From the cell containing the given text, extract its center point as (x, y) coordinate. 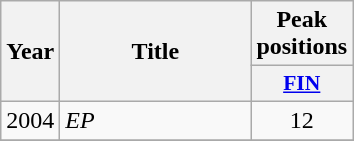
EP (156, 120)
FIN (302, 84)
Title (156, 52)
Year (30, 52)
Peak positions (302, 34)
2004 (30, 120)
12 (302, 120)
